Locate the cell with the specified text and output its [x, y] center coordinate. 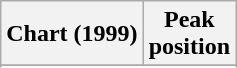
Chart (1999) [72, 34]
Peakposition [189, 34]
